Pinpoint the cell where the given text exists, returning its (X, Y) midpoint coordinate. 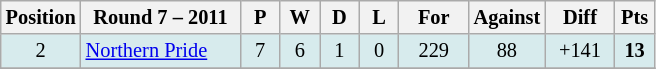
Northern Pride (161, 51)
7 (260, 51)
+141 (580, 51)
Pts (635, 17)
Against (508, 17)
W (300, 17)
2 (41, 51)
Position (41, 17)
1 (340, 51)
0 (379, 51)
For (434, 17)
Round 7 – 2011 (161, 17)
88 (508, 51)
Diff (580, 17)
229 (434, 51)
13 (635, 51)
D (340, 17)
L (379, 17)
P (260, 17)
6 (300, 51)
